Scan for the cell matching the given text and deliver its (x, y) coordinate at center. 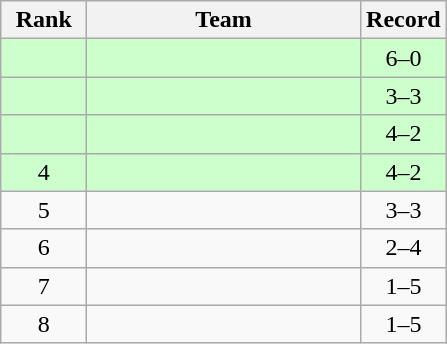
6–0 (403, 58)
2–4 (403, 248)
Rank (44, 20)
Team (224, 20)
7 (44, 286)
6 (44, 248)
4 (44, 172)
5 (44, 210)
8 (44, 324)
Record (403, 20)
